Find where the given text appears and provide that cell's center as (X, Y) coordinate. 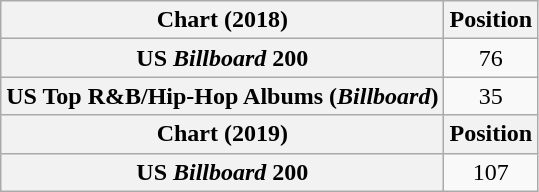
76 (491, 58)
35 (491, 96)
107 (491, 172)
Chart (2018) (222, 20)
Chart (2019) (222, 134)
US Top R&B/Hip-Hop Albums (Billboard) (222, 96)
